Find where the given text appears and provide that cell's center as [x, y] coordinate. 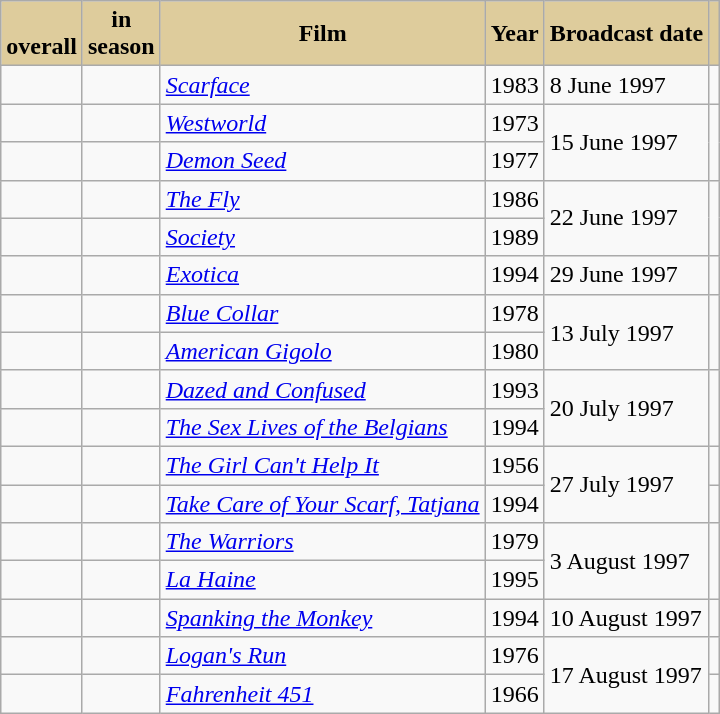
1995 [514, 580]
Dazed and Confused [322, 389]
1966 [514, 694]
inseason [121, 34]
1978 [514, 313]
22 June 1997 [626, 218]
Westworld [322, 123]
20 July 1997 [626, 408]
1986 [514, 199]
17 August 1997 [626, 675]
Spanking the Monkey [322, 618]
Blue Collar [322, 313]
1983 [514, 85]
The Warriors [322, 542]
Society [322, 237]
1956 [514, 465]
Scarface [322, 85]
13 July 1997 [626, 332]
1980 [514, 351]
27 July 1997 [626, 484]
Fahrenheit 451 [322, 694]
Year [514, 34]
1977 [514, 161]
overall [42, 34]
29 June 1997 [626, 275]
Demon Seed [322, 161]
Logan's Run [322, 656]
1989 [514, 237]
Broadcast date [626, 34]
Take Care of Your Scarf, Tatjana [322, 503]
The Girl Can't Help It [322, 465]
1973 [514, 123]
8 June 1997 [626, 85]
The Sex Lives of the Belgians [322, 427]
3 August 1997 [626, 561]
10 August 1997 [626, 618]
1993 [514, 389]
Exotica [322, 275]
The Fly [322, 199]
American Gigolo [322, 351]
1976 [514, 656]
15 June 1997 [626, 142]
1979 [514, 542]
La Haine [322, 580]
Film [322, 34]
